Capture the cell that displays the provided text and extract its [x, y] central coordinate. 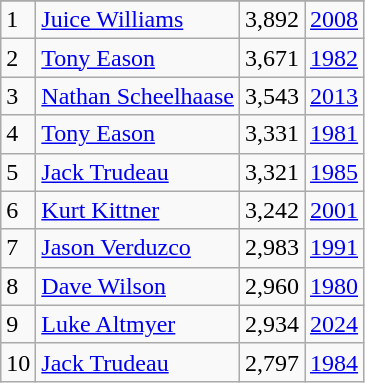
3,543 [272, 96]
1 [18, 20]
4 [18, 134]
2 [18, 58]
10 [18, 362]
9 [18, 324]
3,242 [272, 210]
Luke Altmyer [138, 324]
2,797 [272, 362]
3,892 [272, 20]
2,934 [272, 324]
2,983 [272, 248]
7 [18, 248]
2024 [334, 324]
Dave Wilson [138, 286]
6 [18, 210]
1985 [334, 172]
5 [18, 172]
3,671 [272, 58]
1981 [334, 134]
Jason Verduzco [138, 248]
1991 [334, 248]
8 [18, 286]
1980 [334, 286]
Nathan Scheelhaase [138, 96]
3,331 [272, 134]
1982 [334, 58]
Kurt Kittner [138, 210]
3 [18, 96]
2,960 [272, 286]
2013 [334, 96]
2008 [334, 20]
Juice Williams [138, 20]
1984 [334, 362]
2001 [334, 210]
3,321 [272, 172]
